Output the [X, Y] coordinate of the center of the cell containing the given text.  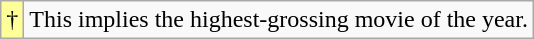
† [12, 20]
This implies the highest-grossing movie of the year. [279, 20]
